Determine the (X, Y) coordinate at the center of the cell enclosing the given text.  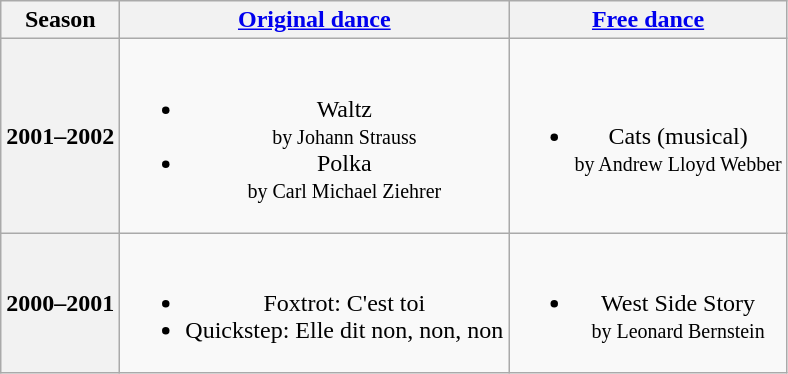
Free dance (648, 20)
2000–2001 (60, 303)
Foxtrot: C'est toiQuickstep: Elle dit non, non, non (314, 303)
Cats (musical) by Andrew Lloyd Webber (648, 136)
Original dance (314, 20)
2001–2002 (60, 136)
Season (60, 20)
West Side Story by Leonard Bernstein (648, 303)
Waltz by Johann Strauss Polka by Carl Michael Ziehrer (314, 136)
